Detect which cell encompasses the target text, then output its [X, Y] center coordinate. 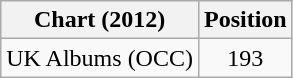
193 [245, 58]
Chart (2012) [100, 20]
Position [245, 20]
UK Albums (OCC) [100, 58]
